Return the [X, Y] coordinate for the center point of the cell that contains the specified text.  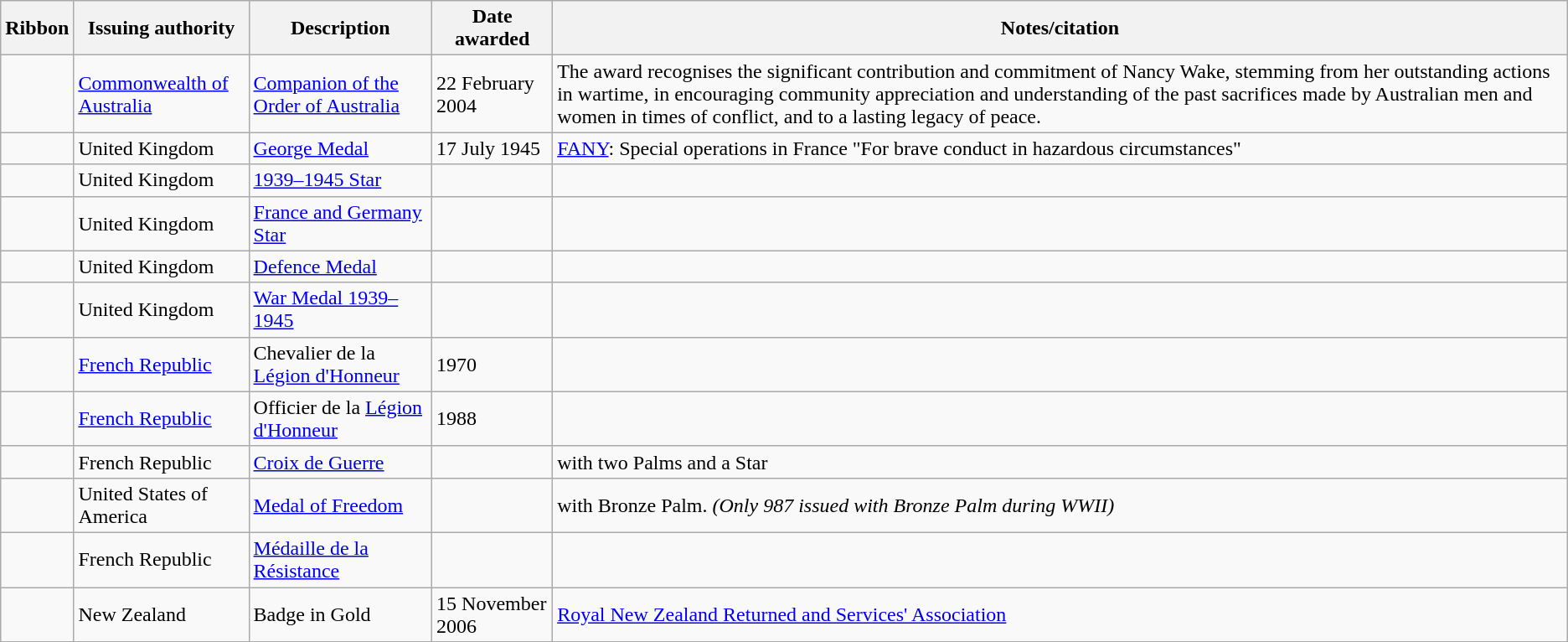
Badge in Gold [340, 614]
United States of America [161, 505]
France and Germany Star [340, 223]
15 November 2006 [493, 614]
Commonwealth of Australia [161, 94]
FANY: Special operations in France "For brave conduct in hazardous circumstances" [1060, 148]
1988 [493, 419]
Date awarded [493, 28]
Médaille de la Résistance [340, 560]
1939–1945 Star [340, 180]
Royal New Zealand Returned and Services' Association [1060, 614]
Croix de Guerre [340, 462]
New Zealand [161, 614]
Notes/citation [1060, 28]
Companion of the Order of Australia [340, 94]
17 July 1945 [493, 148]
George Medal [340, 148]
with two Palms and a Star [1060, 462]
Chevalier de la Légion d'Honneur [340, 364]
22 February 2004 [493, 94]
Ribbon [37, 28]
1970 [493, 364]
Medal of Freedom [340, 505]
Defence Medal [340, 267]
Description [340, 28]
Issuing authority [161, 28]
with Bronze Palm. (Only 987 issued with Bronze Palm during WWII) [1060, 505]
Officier de la Légion d'Honneur [340, 419]
War Medal 1939–1945 [340, 310]
